Capture the cell that displays the provided text and extract its (X, Y) central coordinate. 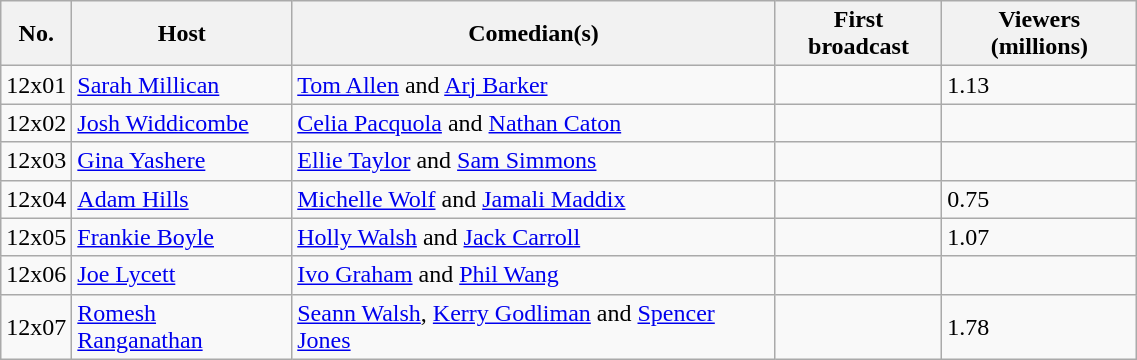
Romesh Ranganathan (182, 326)
Host (182, 34)
Sarah Millican (182, 85)
12x01 (36, 85)
Ellie Taylor and Sam Simmons (534, 161)
12x07 (36, 326)
Gina Yashere (182, 161)
1.13 (1040, 85)
Tom Allen and Arj Barker (534, 85)
1.07 (1040, 237)
12x06 (36, 275)
Ivo Graham and Phil Wang (534, 275)
12x04 (36, 199)
Frankie Boyle (182, 237)
Michelle Wolf and Jamali Maddix (534, 199)
0.75 (1040, 199)
Seann Walsh, Kerry Godliman and Spencer Jones (534, 326)
12x02 (36, 123)
12x03 (36, 161)
Celia Pacquola and Nathan Caton (534, 123)
Comedian(s) (534, 34)
Adam Hills (182, 199)
12x05 (36, 237)
No. (36, 34)
First broadcast (858, 34)
Holly Walsh and Jack Carroll (534, 237)
Joe Lycett (182, 275)
Josh Widdicombe (182, 123)
1.78 (1040, 326)
Viewers (millions) (1040, 34)
